Extract the [X, Y] coordinate from the center of the cell holding the provided text.  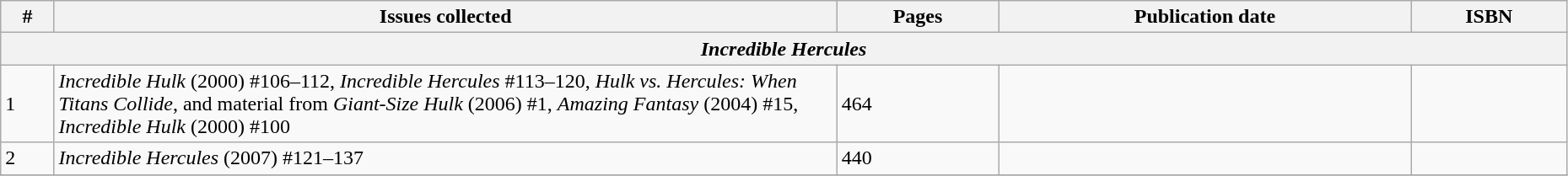
Issues collected [445, 17]
# [27, 17]
1 [27, 104]
2 [27, 158]
ISBN [1489, 17]
440 [918, 158]
464 [918, 104]
Incredible Hercules (2007) #121–137 [445, 158]
Incredible Hercules [784, 49]
Publication date [1205, 17]
Pages [918, 17]
